Locate the cell with the specified text and output its (X, Y) center coordinate. 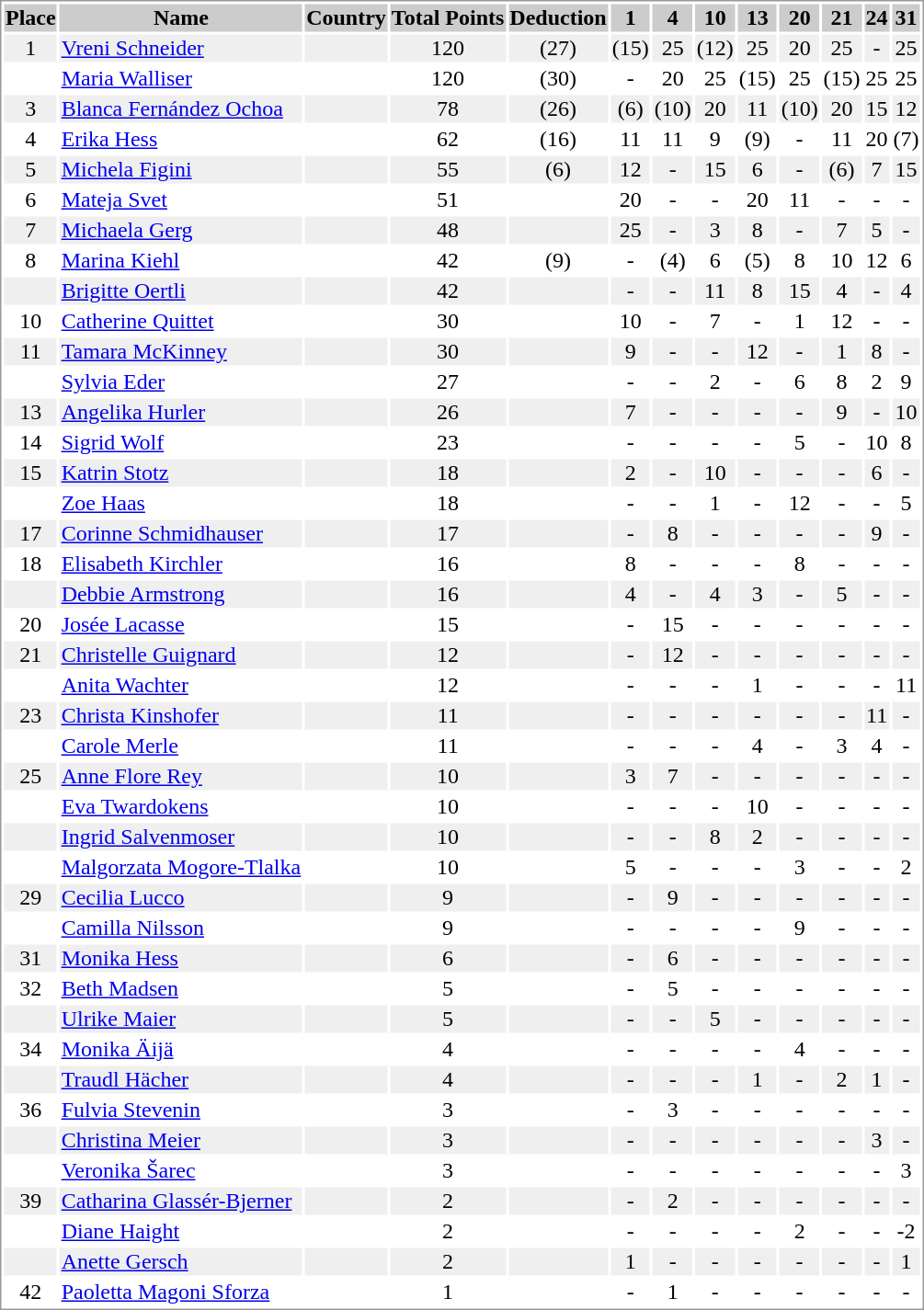
Catherine Quittet (181, 321)
Angelika Hurler (181, 413)
Debbie Armstrong (181, 595)
(5) (758, 260)
Country (347, 17)
Carole Merle (181, 746)
Vreni Schneider (181, 49)
Anne Flore Rey (181, 777)
26 (447, 413)
(4) (673, 260)
Sylvia Eder (181, 382)
Zoe Haas (181, 503)
Cecilia Lucco (181, 898)
Deduction (558, 17)
-2 (907, 1231)
Paoletta Magoni Sforza (181, 1292)
27 (447, 382)
Name (181, 17)
Christelle Guignard (181, 655)
32 (30, 988)
Place (30, 17)
78 (447, 109)
(26) (558, 109)
34 (30, 1049)
Diane Haight (181, 1231)
29 (30, 898)
Camilla Nilsson (181, 928)
Brigitte Oertli (181, 291)
Anette Gersch (181, 1262)
(16) (558, 139)
Monika Äijä (181, 1049)
Fulvia Stevenin (181, 1110)
39 (30, 1202)
Josée Lacasse (181, 624)
36 (30, 1110)
(12) (715, 49)
Mateja Svet (181, 199)
Ingrid Salvenmoser (181, 837)
Total Points (447, 17)
Corinne Schmidhauser (181, 534)
(7) (907, 139)
(30) (558, 78)
55 (447, 170)
Anita Wachter (181, 685)
Beth Madsen (181, 988)
Eva Twardokens (181, 806)
Michaela Gerg (181, 231)
Traudl Hächer (181, 1080)
Blanca Fernández Ochoa (181, 109)
Elisabeth Kirchler (181, 564)
Christa Kinshofer (181, 716)
Veronika Šarec (181, 1170)
51 (447, 199)
48 (447, 231)
Erika Hess (181, 139)
Sigrid Wolf (181, 442)
Marina Kiehl (181, 260)
Catharina Glassér-Bjerner (181, 1202)
Tamara McKinney (181, 352)
(27) (558, 49)
Michela Figini (181, 170)
62 (447, 139)
Malgorzata Mogore-Tlalka (181, 867)
Maria Walliser (181, 78)
Christina Meier (181, 1141)
24 (877, 17)
Ulrike Maier (181, 1020)
Monika Hess (181, 959)
Katrin Stotz (181, 473)
14 (30, 442)
